Scan for the cell matching the given text and deliver its (x, y) coordinate at center. 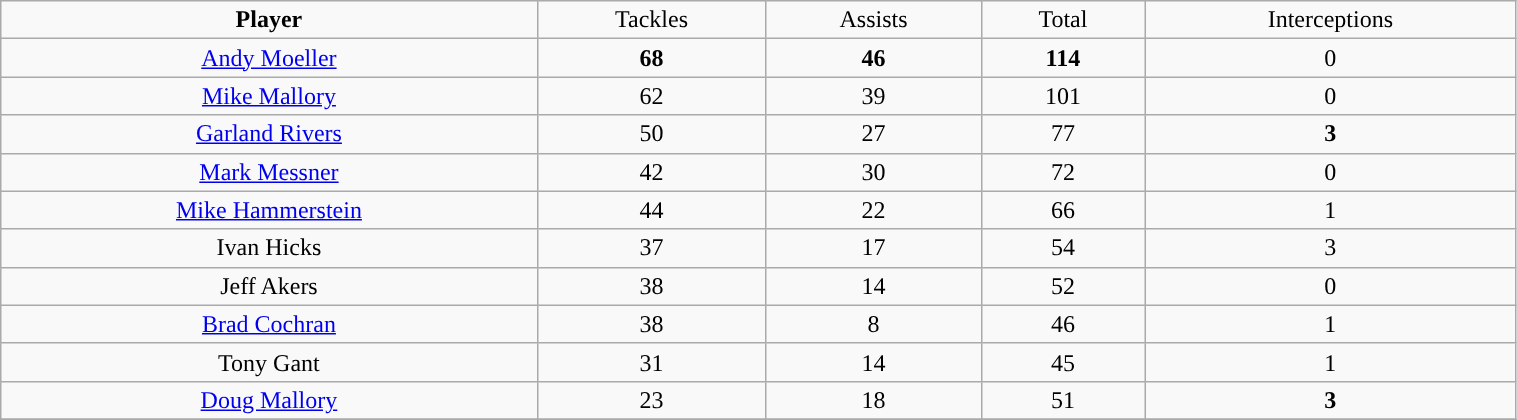
22 (874, 210)
37 (652, 248)
Tony Gant (269, 362)
Jeff Akers (269, 286)
Mark Messner (269, 172)
23 (652, 400)
Doug Mallory (269, 400)
31 (652, 362)
Player (269, 20)
Brad Cochran (269, 324)
68 (652, 58)
Mike Hammerstein (269, 210)
45 (1062, 362)
66 (1062, 210)
77 (1062, 134)
Assists (874, 20)
Ivan Hicks (269, 248)
101 (1062, 96)
8 (874, 324)
27 (874, 134)
52 (1062, 286)
114 (1062, 58)
62 (652, 96)
51 (1062, 400)
18 (874, 400)
72 (1062, 172)
39 (874, 96)
50 (652, 134)
Total (1062, 20)
17 (874, 248)
Mike Mallory (269, 96)
Andy Moeller (269, 58)
44 (652, 210)
42 (652, 172)
30 (874, 172)
Garland Rivers (269, 134)
54 (1062, 248)
Interceptions (1330, 20)
Tackles (652, 20)
